Find where the given text appears and provide that cell's center as (X, Y) coordinate. 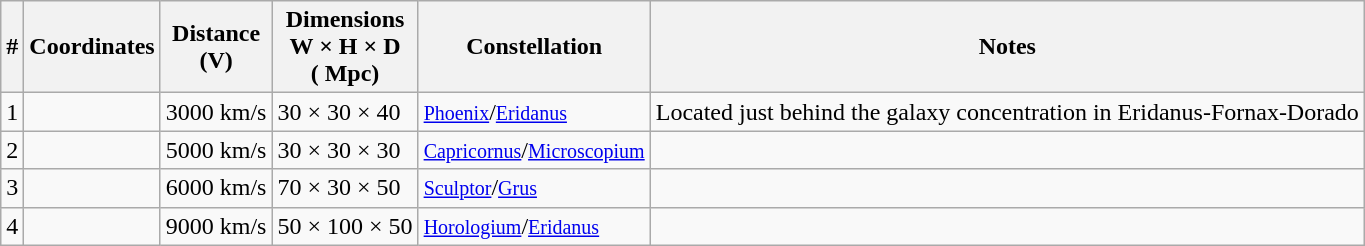
Sculptor/Grus (534, 188)
Horologium/Eridanus (534, 226)
Phoenix/Eridanus (534, 112)
Capricornus/Microscopium (534, 150)
9000 km/s (216, 226)
3 (12, 188)
1 (12, 112)
4 (12, 226)
Notes (1007, 47)
# (12, 47)
Coordinates (92, 47)
Distance (V) (216, 47)
6000 km/s (216, 188)
2 (12, 150)
70 × 30 × 50 (345, 188)
50 × 100 × 50 (345, 226)
5000 km/s (216, 150)
Located just behind the galaxy concentration in Eridanus-Fornax-Dorado (1007, 112)
30 × 30 × 40 (345, 112)
30 × 30 × 30 (345, 150)
3000 km/s (216, 112)
Constellation (534, 47)
Dimensions W × H × D ( Mpc) (345, 47)
